Identify which cell holds the provided text, then report its [x, y] central coordinate. 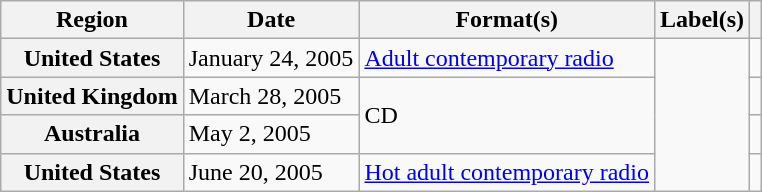
March 28, 2005 [271, 96]
United Kingdom [92, 96]
January 24, 2005 [271, 58]
Format(s) [507, 20]
Label(s) [702, 20]
May 2, 2005 [271, 134]
CD [507, 115]
Region [92, 20]
Australia [92, 134]
Adult contemporary radio [507, 58]
Date [271, 20]
June 20, 2005 [271, 172]
Hot adult contemporary radio [507, 172]
